Capture the cell that displays the provided text and extract its (X, Y) central coordinate. 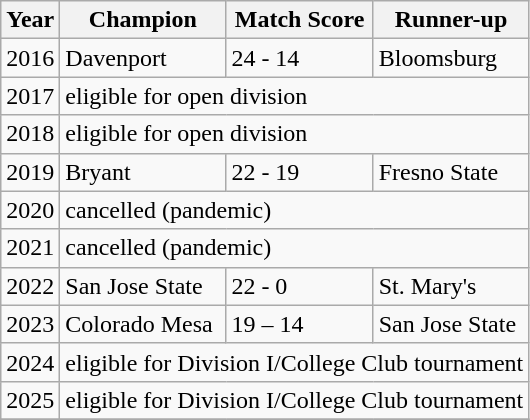
2020 (30, 210)
Colorado Mesa (143, 324)
Year (30, 20)
2023 (30, 324)
2021 (30, 248)
2018 (30, 134)
2017 (30, 96)
2019 (30, 172)
Bryant (143, 172)
Fresno State (451, 172)
Bloomsburg (451, 58)
Davenport (143, 58)
Match Score (300, 20)
2025 (30, 400)
St. Mary's (451, 286)
2024 (30, 362)
22 - 0 (300, 286)
Runner-up (451, 20)
22 - 19 (300, 172)
19 – 14 (300, 324)
2016 (30, 58)
Champion (143, 20)
2022 (30, 286)
24 - 14 (300, 58)
